Determine the [X, Y] coordinate at the center of the cell enclosing the given text.  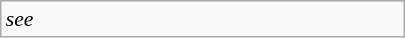
see [203, 19]
